Scan for the cell matching the given text and deliver its [X, Y] coordinate at center. 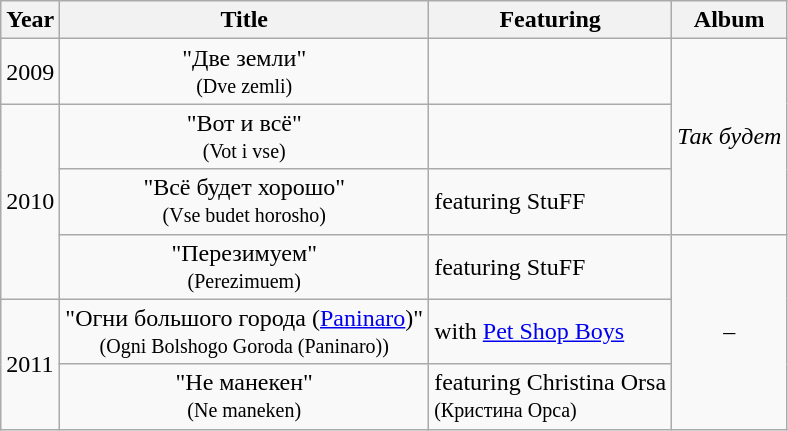
"Две земли"(Dve zemli) [244, 72]
"Не манекен"(Ne maneken) [244, 396]
"Вот и всё"(Vot i vse) [244, 136]
with Pet Shop Boys [550, 332]
– [730, 332]
featuring Christina Orsa(Кристина Орса) [550, 396]
Featuring [550, 20]
"Всё будет хорошо"(Vse budet horosho) [244, 202]
"Огни большого города (Paninaro)"(Ogni Bolshogo Goroda (Paninaro)) [244, 332]
2011 [30, 364]
Album [730, 20]
Year [30, 20]
Title [244, 20]
Так будет [730, 136]
2010 [30, 202]
2009 [30, 72]
"Перезимуем"(Perezimuem) [244, 266]
